Scan for the cell matching the given text and deliver its [x, y] coordinate at center. 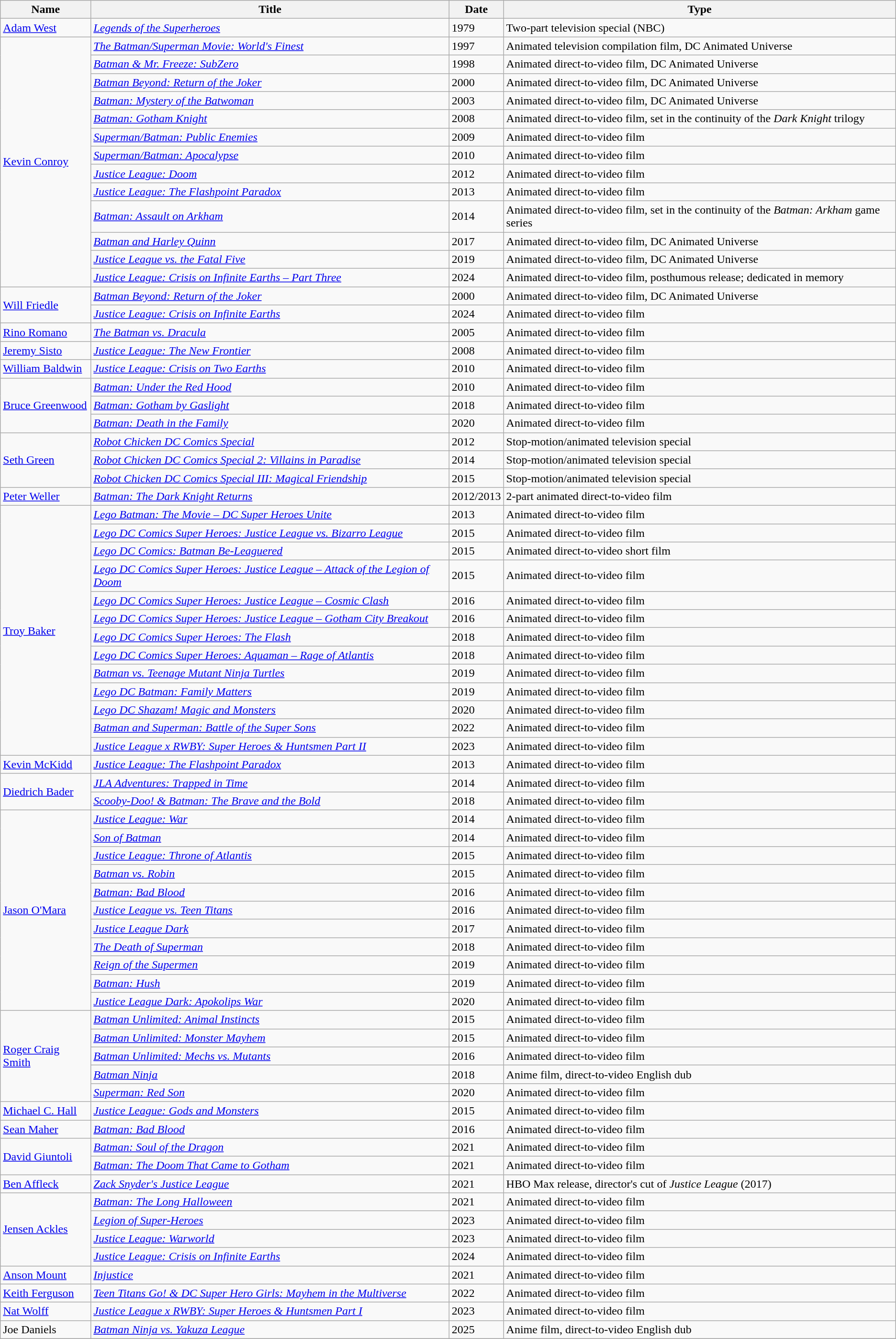
1979 [476, 28]
Robot Chicken DC Comics Special 2: Villains in Paradise [270, 460]
2012/2013 [476, 496]
Justice League vs. the Fatal Five [270, 260]
Troy Baker [46, 630]
The Batman/Superman Movie: World's Finest [270, 46]
Keith Ferguson [46, 1293]
Batman Ninja vs. Yakuza League [270, 1329]
Lego DC Batman: Family Matters [270, 692]
Two-part television special (NBC) [700, 28]
Michael C. Hall [46, 1111]
Lego DC Comics Super Heroes: Justice League – Attack of the Legion of Doom [270, 576]
JLA Adventures: Trapped in Time [270, 783]
Justice League: War [270, 819]
2009 [476, 137]
Superman: Red Son [270, 1092]
Batman: Assault on Arkham [270, 216]
Batman: The Dark Knight Returns [270, 496]
Batman and Superman: Battle of the Super Sons [270, 728]
Injustice [270, 1275]
Animated direct-to-video short film [700, 551]
Legion of Super-Heroes [270, 1220]
Bruce Greenwood [46, 405]
1997 [476, 46]
Robot Chicken DC Comics Special [270, 442]
Nat Wolff [46, 1311]
Kevin McKidd [46, 764]
Justice League Dark: Apokolips War [270, 1001]
HBO Max release, director's cut of Justice League (2017) [700, 1184]
Batman Unlimited: Animal Instincts [270, 1020]
Justice League: The New Frontier [270, 351]
David Giuntoli [46, 1157]
Justice League Dark [270, 929]
Lego DC Comics: Batman Be-Leaguered [270, 551]
Batman: Under the Red Hood [270, 387]
Diedrich Bader [46, 792]
Batman & Mr. Freeze: SubZero [270, 64]
Sean Maher [46, 1129]
William Baldwin [46, 369]
Batman and Harley Quinn [270, 241]
Justice League x RWBY: Super Heroes & Huntsmen Part I [270, 1311]
2025 [476, 1329]
Justice League: Throne of Atlantis [270, 856]
Animated direct-to-video film, set in the continuity of the Dark Knight trilogy [700, 119]
Scooby-Doo! & Batman: The Brave and the Bold [270, 801]
Justice League: Crisis on Two Earths [270, 369]
Justice League: Doom [270, 173]
Title [270, 10]
Batman: The Doom That Came to Gotham [270, 1166]
Son of Batman [270, 838]
Batman: Soul of the Dragon [270, 1147]
Lego DC Comics Super Heroes: Justice League vs. Bizarro League [270, 533]
Batman vs. Robin [270, 874]
Lego DC Comics Super Heroes: Justice League – Cosmic Clash [270, 601]
Batman Ninja [270, 1074]
Kevin Conroy [46, 162]
Jensen Ackles [46, 1229]
Type [700, 10]
Peter Weller [46, 496]
Roger Craig Smith [46, 1056]
Teen Titans Go! & DC Super Hero Girls: Mayhem in the Multiverse [270, 1293]
Anson Mount [46, 1275]
Rino Romano [46, 332]
Batman: Gotham Knight [270, 119]
The Death of Superman [270, 947]
1998 [476, 64]
Name [46, 10]
Animated direct-to-video film, set in the continuity of the Batman: Arkham game series [700, 216]
Jason O'Mara [46, 910]
Joe Daniels [46, 1329]
Reign of the Supermen [270, 965]
Date [476, 10]
Justice League: Warworld [270, 1238]
Batman: Gotham by Gaslight [270, 405]
Ben Affleck [46, 1184]
Justice League x RWBY: Super Heroes & Huntsmen Part II [270, 746]
Justice League: Crisis on Infinite Earths – Part Three [270, 278]
2003 [476, 101]
Superman/Batman: Public Enemies [270, 137]
Lego DC Comics Super Heroes: Justice League – Gotham City Breakout [270, 619]
Animated television compilation film, DC Animated Universe [700, 46]
Legends of the Superheroes [270, 28]
Justice League: Gods and Monsters [270, 1111]
Seth Green [46, 460]
Lego DC Comics Super Heroes: The Flash [270, 637]
Superman/Batman: Apocalypse [270, 155]
Batman Unlimited: Mechs vs. Mutants [270, 1056]
Batman vs. Teenage Mutant Ninja Turtles [270, 673]
Lego Batman: The Movie – DC Super Heroes Unite [270, 514]
Batman: Mystery of the Batwoman [270, 101]
Batman: Death in the Family [270, 423]
Batman: Hush [270, 983]
Zack Snyder's Justice League [270, 1184]
Adam West [46, 28]
Lego DC Shazam! Magic and Monsters [270, 710]
Lego DC Comics Super Heroes: Aquaman – Rage of Atlantis [270, 655]
Jeremy Sisto [46, 351]
2-part animated direct-to-video film [700, 496]
Batman: The Long Halloween [270, 1202]
The Batman vs. Dracula [270, 332]
Justice League vs. Teen Titans [270, 910]
Robot Chicken DC Comics Special III: Magical Friendship [270, 478]
Animated direct-to-video film, posthumous release; dedicated in memory [700, 278]
Batman Unlimited: Monster Mayhem [270, 1038]
2005 [476, 332]
Will Friedle [46, 305]
